For the text-containing cell, return its midpoint in [x, y] coordinate format. 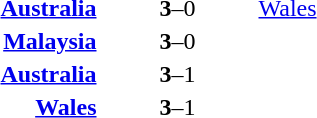
3–1 [178, 74]
3–0 [178, 41]
